Locate the cell with the specified text and output its (x, y) center coordinate. 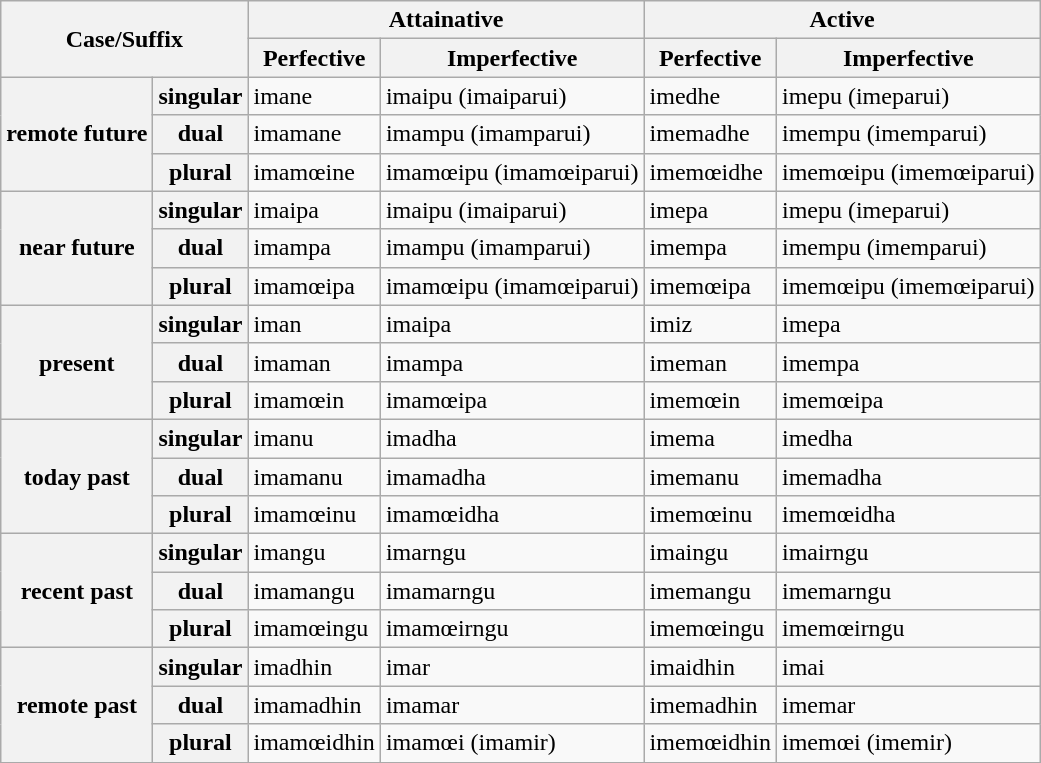
imemœinu (710, 515)
imemœi (imemir) (908, 743)
today past (77, 476)
imamœinu (314, 515)
imaidhin (710, 667)
imane (314, 96)
imamœingu (314, 629)
remote past (77, 705)
imaingu (710, 553)
imemœidhin (710, 743)
imemadhin (710, 705)
Case/Suffix (124, 39)
remote future (77, 134)
imemangu (710, 591)
imairngu (908, 553)
recent past (77, 591)
imai (908, 667)
imar (512, 667)
imamangu (314, 591)
imamadhin (314, 705)
imeman (710, 362)
iman (314, 324)
imarngu (512, 553)
imamanu (314, 477)
imema (710, 438)
imemanu (710, 477)
imiz (710, 324)
imemœidha (908, 515)
imamœi (imamir) (512, 743)
imamœidhin (314, 743)
near future (77, 248)
imangu (314, 553)
imamane (314, 134)
imaman (314, 362)
imadhin (314, 667)
imemœingu (710, 629)
imedha (908, 438)
imemar (908, 705)
imamœidha (512, 515)
imamadha (512, 477)
imamarngu (512, 591)
imanu (314, 438)
imemœidhe (710, 172)
imadha (512, 438)
imamœine (314, 172)
imamœin (314, 400)
Active (842, 20)
imemadha (908, 477)
imamœirngu (512, 629)
imemœirngu (908, 629)
imedhe (710, 96)
imemadhe (710, 134)
imemœin (710, 400)
imamar (512, 705)
present (77, 362)
Attainative (446, 20)
imemarngu (908, 591)
